Return the (x, y) coordinate for the center point of the cell that contains the specified text.  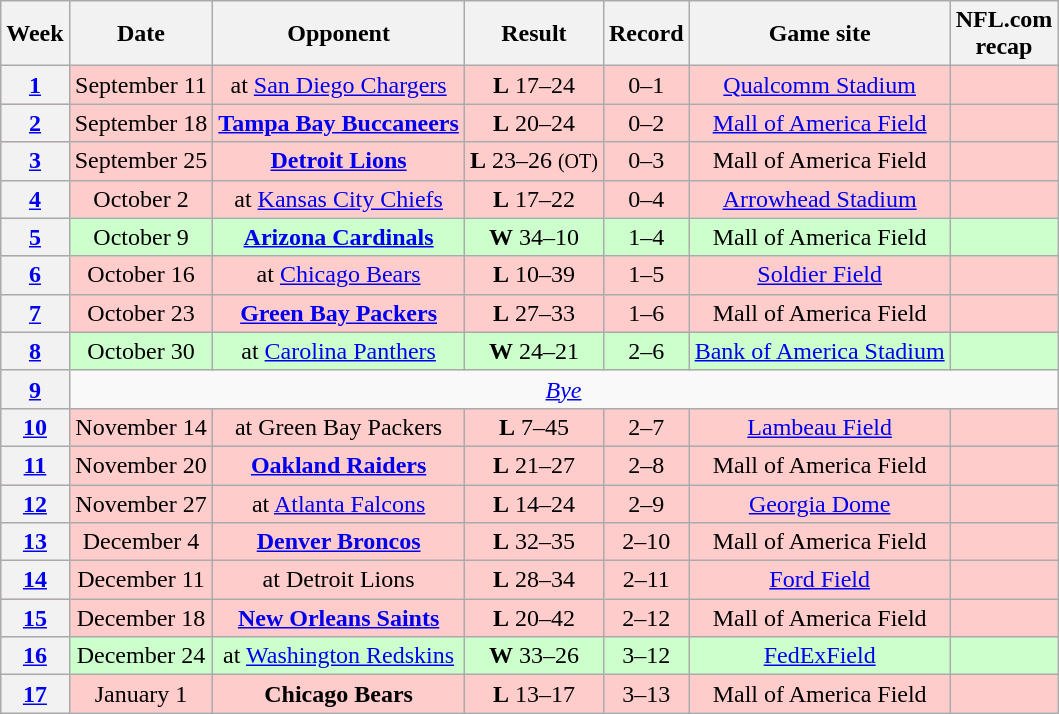
11 (35, 465)
L 28–34 (534, 580)
14 (35, 580)
at San Diego Chargers (339, 85)
2–12 (646, 618)
at Kansas City Chiefs (339, 199)
W 33–26 (534, 656)
January 1 (141, 694)
9 (35, 389)
L 20–42 (534, 618)
Tampa Bay Buccaneers (339, 123)
October 23 (141, 313)
Date (141, 34)
at Carolina Panthers (339, 351)
Arrowhead Stadium (820, 199)
4 (35, 199)
October 16 (141, 275)
1 (35, 85)
October 30 (141, 351)
Bank of America Stadium (820, 351)
December 4 (141, 542)
Soldier Field (820, 275)
1–4 (646, 237)
2 (35, 123)
September 25 (141, 161)
10 (35, 427)
6 (35, 275)
W 24–21 (534, 351)
NFL.comrecap (1004, 34)
1–5 (646, 275)
Record (646, 34)
Green Bay Packers (339, 313)
Oakland Raiders (339, 465)
FedExField (820, 656)
September 18 (141, 123)
0–1 (646, 85)
L 7–45 (534, 427)
3–13 (646, 694)
0–3 (646, 161)
Week (35, 34)
Qualcomm Stadium (820, 85)
October 9 (141, 237)
13 (35, 542)
November 27 (141, 503)
Bye (564, 389)
Result (534, 34)
L 27–33 (534, 313)
L 32–35 (534, 542)
at Washington Redskins (339, 656)
0–4 (646, 199)
3–12 (646, 656)
December 18 (141, 618)
8 (35, 351)
L 23–26 (OT) (534, 161)
September 11 (141, 85)
2–8 (646, 465)
5 (35, 237)
December 24 (141, 656)
L 13–17 (534, 694)
2–10 (646, 542)
Ford Field (820, 580)
2–11 (646, 580)
L 20–24 (534, 123)
Arizona Cardinals (339, 237)
L 17–24 (534, 85)
at Green Bay Packers (339, 427)
15 (35, 618)
17 (35, 694)
L 21–27 (534, 465)
16 (35, 656)
L 17–22 (534, 199)
November 20 (141, 465)
12 (35, 503)
2–7 (646, 427)
at Atlanta Falcons (339, 503)
November 14 (141, 427)
at Chicago Bears (339, 275)
Lambeau Field (820, 427)
2–6 (646, 351)
Georgia Dome (820, 503)
L 10–39 (534, 275)
Chicago Bears (339, 694)
L 14–24 (534, 503)
New Orleans Saints (339, 618)
Game site (820, 34)
October 2 (141, 199)
W 34–10 (534, 237)
2–9 (646, 503)
Denver Broncos (339, 542)
0–2 (646, 123)
at Detroit Lions (339, 580)
1–6 (646, 313)
7 (35, 313)
Detroit Lions (339, 161)
3 (35, 161)
Opponent (339, 34)
December 11 (141, 580)
